Identify which cell holds the provided text, then report its (X, Y) central coordinate. 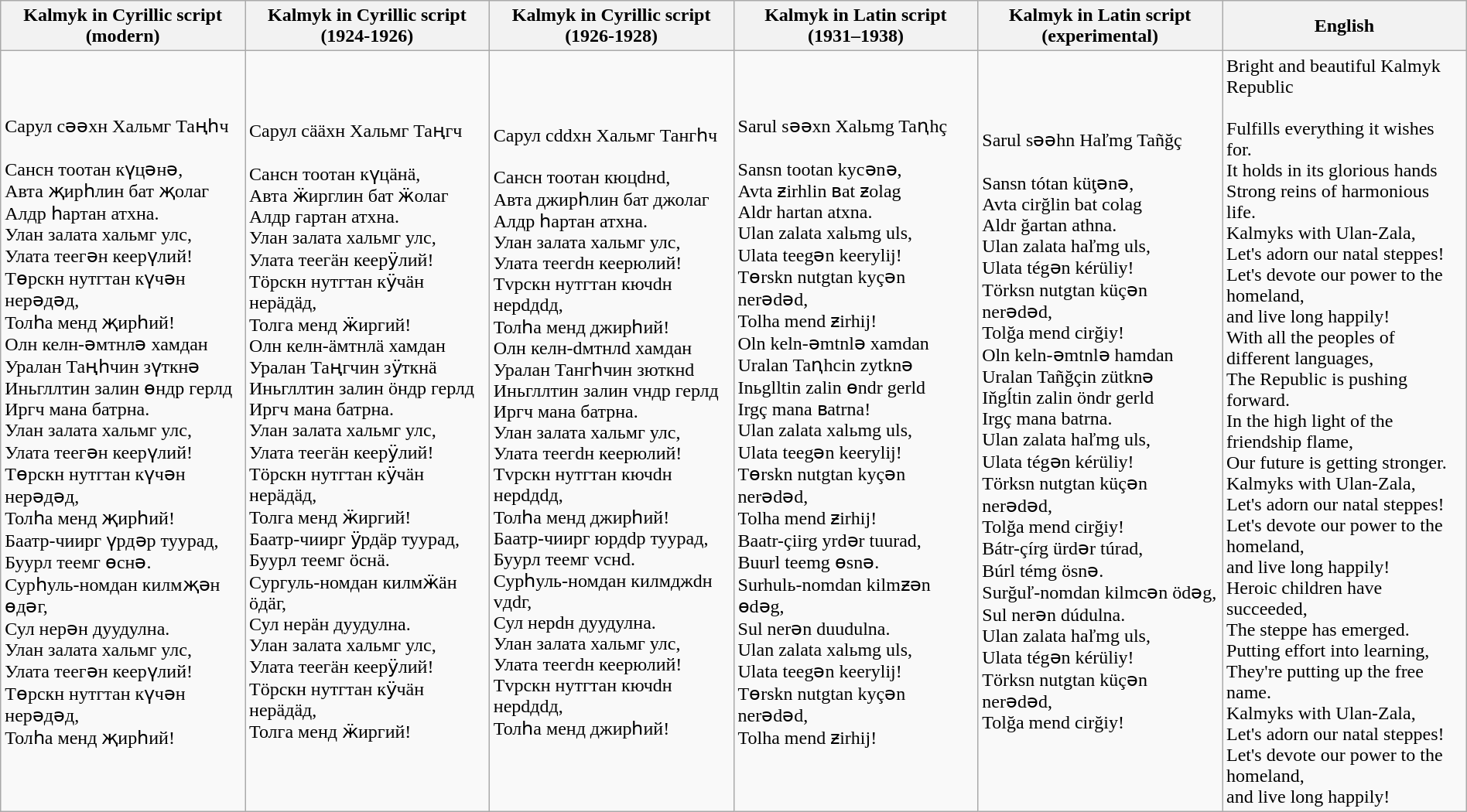
English (1345, 26)
Kalmyk in Cyrillic script (1924-1926) (367, 26)
Kalmyk in Latin script (experimental) (1100, 26)
Kalmyk in Cyrillic script (modern) (123, 26)
Kalmyk in Cyrillic script (1926-1928) (611, 26)
Kalmyk in Latin script (1931–1938) (856, 26)
